Return the [x, y] coordinate for the center point of the cell that contains the specified text.  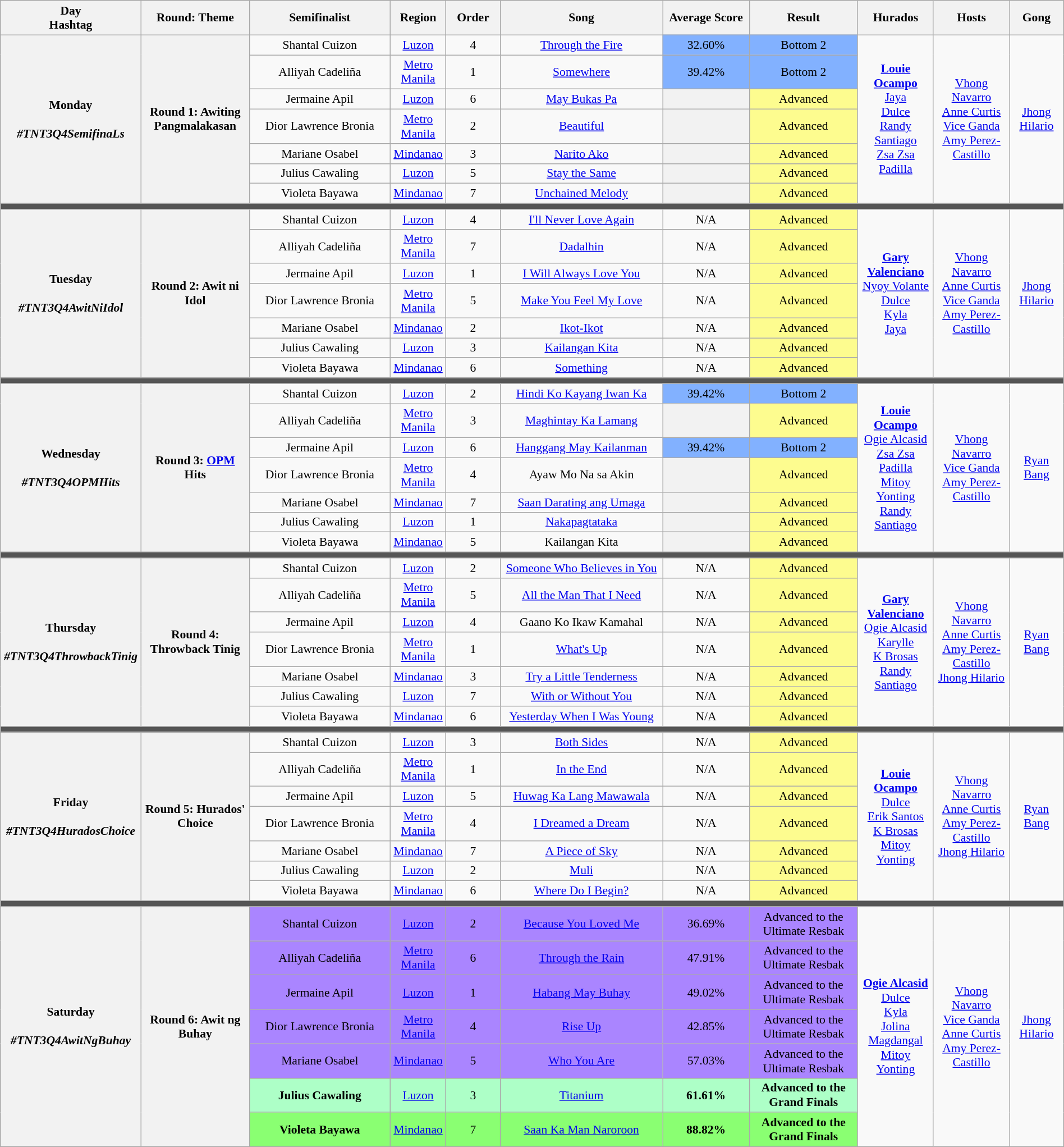
Make You Feel My Love [581, 301]
Song [581, 18]
Both Sides [581, 742]
42.85% [706, 1026]
Maghintay Ka Lamang [581, 421]
All the Man That I Need [581, 595]
I Will Always Love You [581, 274]
A Piece of Sky [581, 851]
88.82% [706, 1130]
Round: Theme [195, 18]
Round 6: Awit ng Buhay [195, 1027]
Ayaw Mo Na sa Akin [581, 475]
Friday #TNT3Q4HuradosChoice [71, 816]
Average Score [706, 18]
Vhong NavarroVice GandaAnne CurtisAmy Perez-Castillo [971, 1027]
36.69% [706, 924]
Narito Ako [581, 154]
What's Up [581, 649]
49.02% [706, 993]
Ikot-Ikot [581, 328]
Wednesday #TNT3Q4OPMHits [71, 468]
Round 4: Throwback Tinig [195, 642]
Hurados [896, 18]
Gary ValencianoNyoy VolanteDulceKylaJaya [896, 294]
Result [804, 18]
Through the Fire [581, 45]
Tuesday #TNT3Q4AwitNiIdol [71, 294]
Who You Are [581, 1061]
Stay the Same [581, 173]
61.61% [706, 1095]
Saan Ka Man Naroroon [581, 1130]
Region [418, 18]
Yesterday When I Was Young [581, 717]
Order [474, 18]
Thursday #TNT3Q4ThrowbackTinig [71, 642]
Gaano Ko Ikaw Kamahal [581, 623]
Saturday #TNT3Q4AwitNgBuhay [71, 1027]
57.03% [706, 1061]
Louie OcampoDulceErik SantosK BrosasMitoy Yonting [896, 816]
Habang May Buhay [581, 993]
Unchained Melody [581, 194]
Round 3: OPM Hits [195, 468]
Titanium [581, 1095]
Ogie AlcasidDulceKylaJolina MagdangalMitoy Yonting [896, 1027]
I Dreamed a Dream [581, 824]
Hanggang May Kailanman [581, 448]
Monday #TNT3Q4SemifinaLs [71, 119]
Nakapagtataka [581, 522]
Something [581, 368]
Round 5: Hurados' Choice [195, 816]
Because You Loved Me [581, 924]
Somewhere [581, 72]
Vhong NavarroVice GandaAmy Perez-Castillo [971, 468]
Huwag Ka Lang Mawawala [581, 797]
Saan Darating ang Umaga [581, 502]
Semifinalist [320, 18]
Rise Up [581, 1026]
32.60% [706, 45]
Hindi Ko Kayang Iwan Ka [581, 394]
Someone Who Believes in You [581, 568]
With or Without You [581, 697]
I'll Never Love Again [581, 220]
Round 1: Awiting Pangmalakasan [195, 119]
Louie OcampoJayaDulceRandy SantiagoZsa Zsa Padilla [896, 119]
Louie OcampoOgie AlcasidZsa Zsa PadillaMitoy YontingRandy Santiago [896, 468]
Hosts [971, 18]
Dadalhin [581, 246]
Where Do I Begin? [581, 891]
Through the Rain [581, 958]
In the End [581, 769]
Try a Little Tenderness [581, 677]
Gary ValencianoOgie AlcasidKarylleK BrosasRandy Santiago [896, 642]
Round 2: Awit ni Idol [195, 294]
Gong [1037, 18]
DayHashtag [71, 18]
May Bukas Pa [581, 99]
47.91% [706, 958]
Muli [581, 871]
Beautiful [581, 127]
